Identify which cell holds the provided text, then report its [X, Y] central coordinate. 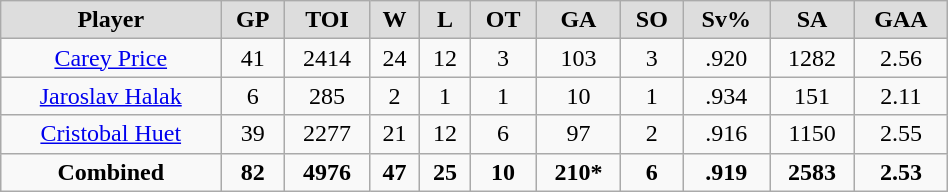
Sv% [726, 20]
103 [578, 58]
47 [394, 172]
39 [253, 134]
.920 [726, 58]
25 [445, 172]
GA [578, 20]
L [445, 20]
1150 [812, 134]
TOI [328, 20]
2414 [328, 58]
2.56 [902, 58]
Carey Price [111, 58]
4976 [328, 172]
210* [578, 172]
41 [253, 58]
285 [328, 96]
2.11 [902, 96]
SO [652, 20]
Jaroslav Halak [111, 96]
Combined [111, 172]
GAA [902, 20]
Player [111, 20]
OT [503, 20]
.919 [726, 172]
151 [812, 96]
2277 [328, 134]
W [394, 20]
1282 [812, 58]
2583 [812, 172]
Cristobal Huet [111, 134]
24 [394, 58]
82 [253, 172]
.934 [726, 96]
97 [578, 134]
GP [253, 20]
2.55 [902, 134]
.916 [726, 134]
2.53 [902, 172]
SA [812, 20]
21 [394, 134]
